Capture the cell that displays the provided text and extract its [x, y] central coordinate. 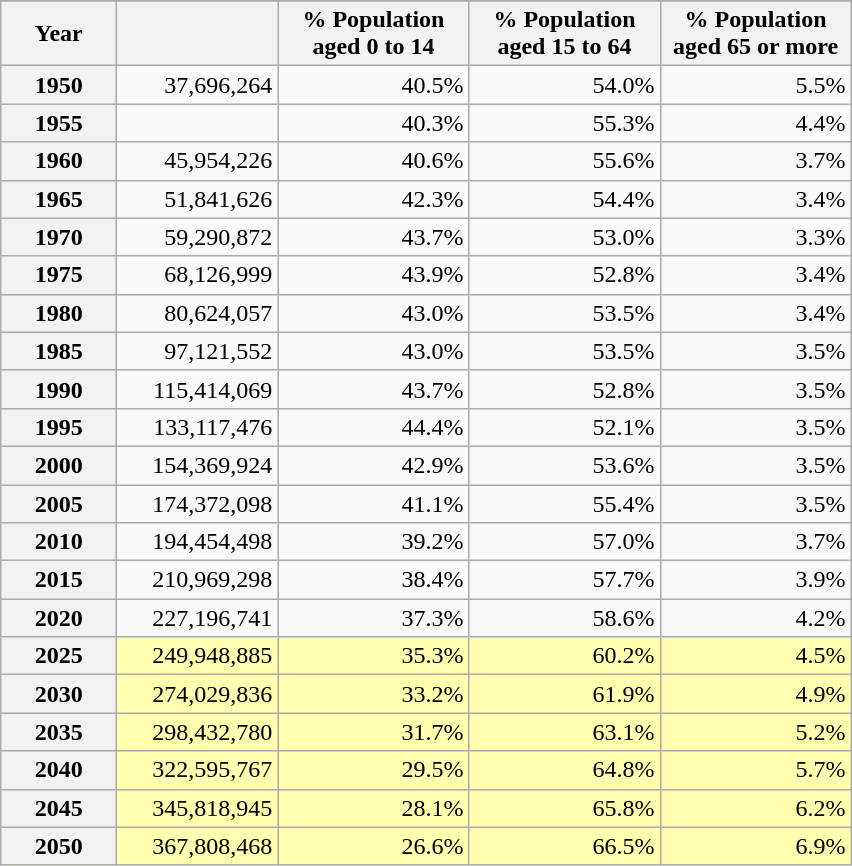
174,372,098 [198, 503]
51,841,626 [198, 199]
60.2% [564, 656]
42.3% [374, 199]
4.5% [756, 656]
28.1% [374, 808]
% Populationaged 65 or more [756, 34]
38.4% [374, 580]
65.8% [564, 808]
26.6% [374, 846]
53.6% [564, 465]
274,029,836 [198, 694]
4.4% [756, 123]
3.3% [756, 237]
1950 [59, 85]
1975 [59, 275]
55.3% [564, 123]
194,454,498 [198, 542]
6.9% [756, 846]
1965 [59, 199]
42.9% [374, 465]
2050 [59, 846]
64.8% [564, 770]
154,369,924 [198, 465]
55.4% [564, 503]
37.3% [374, 618]
2025 [59, 656]
59,290,872 [198, 237]
2035 [59, 732]
54.0% [564, 85]
45,954,226 [198, 161]
4.2% [756, 618]
53.0% [564, 237]
2005 [59, 503]
66.5% [564, 846]
298,432,780 [198, 732]
97,121,552 [198, 351]
31.7% [374, 732]
40.3% [374, 123]
2000 [59, 465]
1960 [59, 161]
227,196,741 [198, 618]
37,696,264 [198, 85]
3.9% [756, 580]
58.6% [564, 618]
Year [59, 34]
5.5% [756, 85]
% Populationaged 0 to 14 [374, 34]
57.0% [564, 542]
2030 [59, 694]
1970 [59, 237]
115,414,069 [198, 389]
322,595,767 [198, 770]
210,969,298 [198, 580]
40.6% [374, 161]
5.2% [756, 732]
52.1% [564, 427]
57.7% [564, 580]
29.5% [374, 770]
33.2% [374, 694]
2040 [59, 770]
1985 [59, 351]
249,948,885 [198, 656]
40.5% [374, 85]
80,624,057 [198, 313]
41.1% [374, 503]
6.2% [756, 808]
1995 [59, 427]
55.6% [564, 161]
2020 [59, 618]
1980 [59, 313]
43.9% [374, 275]
133,117,476 [198, 427]
35.3% [374, 656]
63.1% [564, 732]
39.2% [374, 542]
61.9% [564, 694]
68,126,999 [198, 275]
1955 [59, 123]
44.4% [374, 427]
1990 [59, 389]
367,808,468 [198, 846]
54.4% [564, 199]
4.9% [756, 694]
5.7% [756, 770]
2015 [59, 580]
2010 [59, 542]
2045 [59, 808]
345,818,945 [198, 808]
% Populationaged 15 to 64 [564, 34]
